Scan for the cell matching the given text and deliver its [X, Y] coordinate at center. 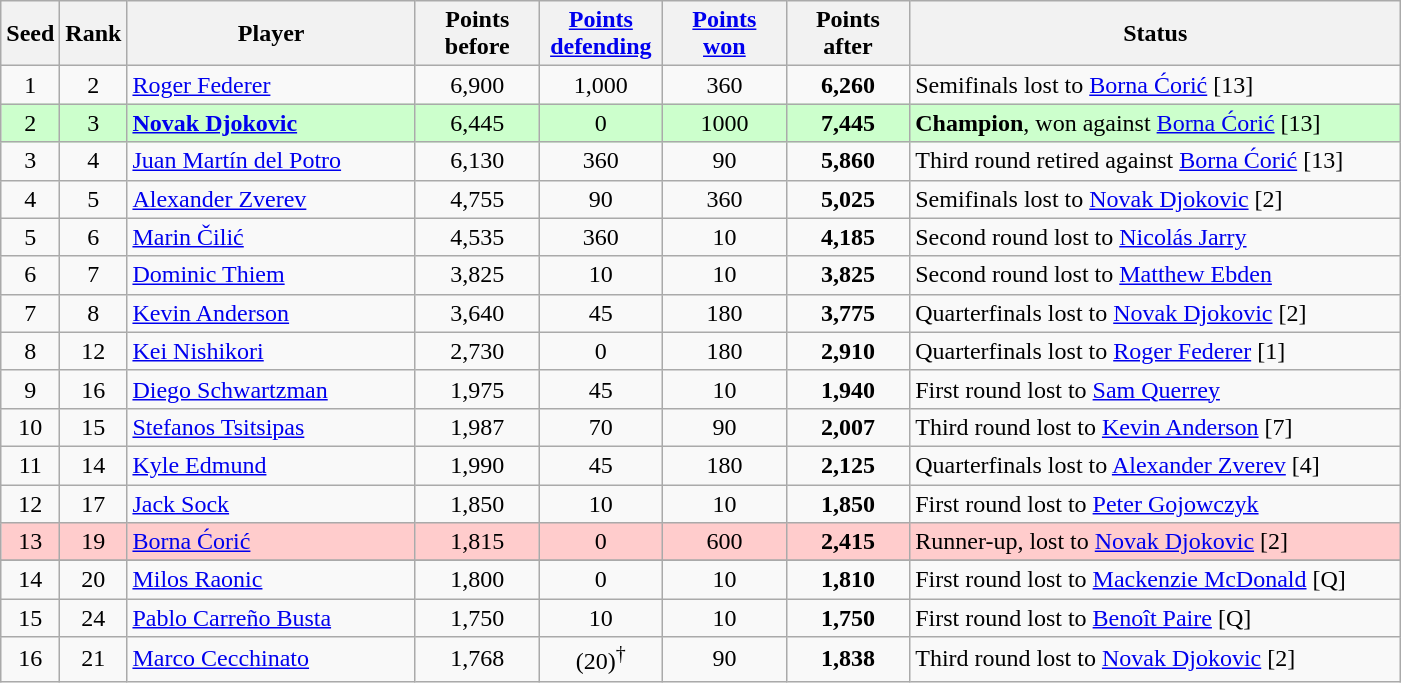
1,000 [601, 85]
1,987 [477, 427]
1,768 [477, 660]
20 [94, 580]
1,940 [848, 389]
Status [1156, 34]
First round lost to Peter Gojowczyk [1156, 503]
Third round retired against Borna Ćorić [13] [1156, 161]
Third round lost to Kevin Anderson [7] [1156, 427]
6,260 [848, 85]
Quarterfinals lost to Alexander Zverev [4] [1156, 465]
70 [601, 427]
21 [94, 660]
Third round lost to Novak Djokovic [2] [1156, 660]
First round lost to Mackenzie McDonald [Q] [1156, 580]
Runner-up, lost to Novak Djokovic [2] [1156, 542]
6,900 [477, 85]
4,185 [848, 237]
6,445 [477, 123]
5,860 [848, 161]
4,535 [477, 237]
Points defending [601, 34]
1,838 [848, 660]
Novak Djokovic [272, 123]
Second round lost to Matthew Ebden [1156, 275]
13 [30, 542]
3,775 [848, 313]
(20)† [601, 660]
1 [30, 85]
Milos Raonic [272, 580]
1000 [725, 123]
Juan Martín del Potro [272, 161]
Kei Nishikori [272, 351]
Diego Schwartzman [272, 389]
1,800 [477, 580]
Semifinals lost to Borna Ćorić [13] [1156, 85]
2,125 [848, 465]
2,730 [477, 351]
Pablo Carreño Busta [272, 618]
9 [30, 389]
24 [94, 618]
Dominic Thiem [272, 275]
2,910 [848, 351]
Borna Ćorić [272, 542]
1,975 [477, 389]
4,755 [477, 199]
Roger Federer [272, 85]
1,990 [477, 465]
Player [272, 34]
600 [725, 542]
Points before [477, 34]
First round lost to Benoît Paire [Q] [1156, 618]
Marin Čilić [272, 237]
Points won [725, 34]
Quarterfinals lost to Roger Federer [1] [1156, 351]
Kyle Edmund [272, 465]
3,640 [477, 313]
Points after [848, 34]
17 [94, 503]
First round lost to Sam Querrey [1156, 389]
1,815 [477, 542]
Kevin Anderson [272, 313]
2,415 [848, 542]
6,130 [477, 161]
19 [94, 542]
Alexander Zverev [272, 199]
Rank [94, 34]
Second round lost to Nicolás Jarry [1156, 237]
5,025 [848, 199]
7,445 [848, 123]
11 [30, 465]
Stefanos Tsitsipas [272, 427]
Semifinals lost to Novak Djokovic [2] [1156, 199]
1,810 [848, 580]
Marco Cecchinato [272, 660]
Seed [30, 34]
2,007 [848, 427]
Quarterfinals lost to Novak Djokovic [2] [1156, 313]
Champion, won against Borna Ćorić [13] [1156, 123]
Jack Sock [272, 503]
